Output the (X, Y) coordinate of the center of the cell containing the given text.  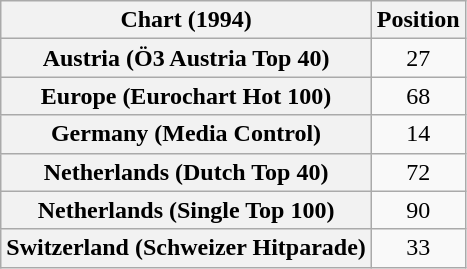
72 (418, 172)
Austria (Ö3 Austria Top 40) (186, 58)
14 (418, 134)
Chart (1994) (186, 20)
Europe (Eurochart Hot 100) (186, 96)
33 (418, 248)
68 (418, 96)
Position (418, 20)
Germany (Media Control) (186, 134)
90 (418, 210)
Netherlands (Dutch Top 40) (186, 172)
Switzerland (Schweizer Hitparade) (186, 248)
27 (418, 58)
Netherlands (Single Top 100) (186, 210)
